Capture the cell that displays the provided text and extract its [X, Y] central coordinate. 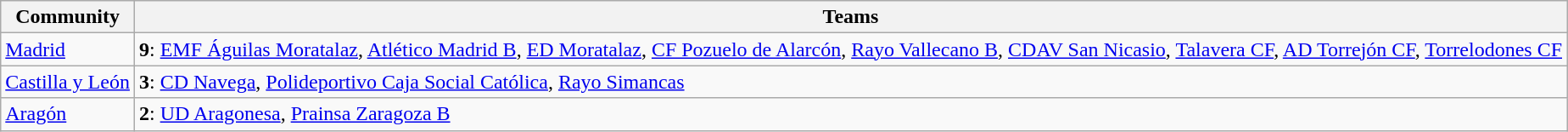
2: UD Aragonesa, Prainsa Zaragoza B [850, 114]
Teams [850, 17]
Madrid [68, 49]
Community [68, 17]
3: CD Navega, Polideportivo Caja Social Católica, Rayo Simancas [850, 82]
Aragón [68, 114]
Castilla y León [68, 82]
